For the text-containing cell, return its midpoint in (X, Y) coordinate format. 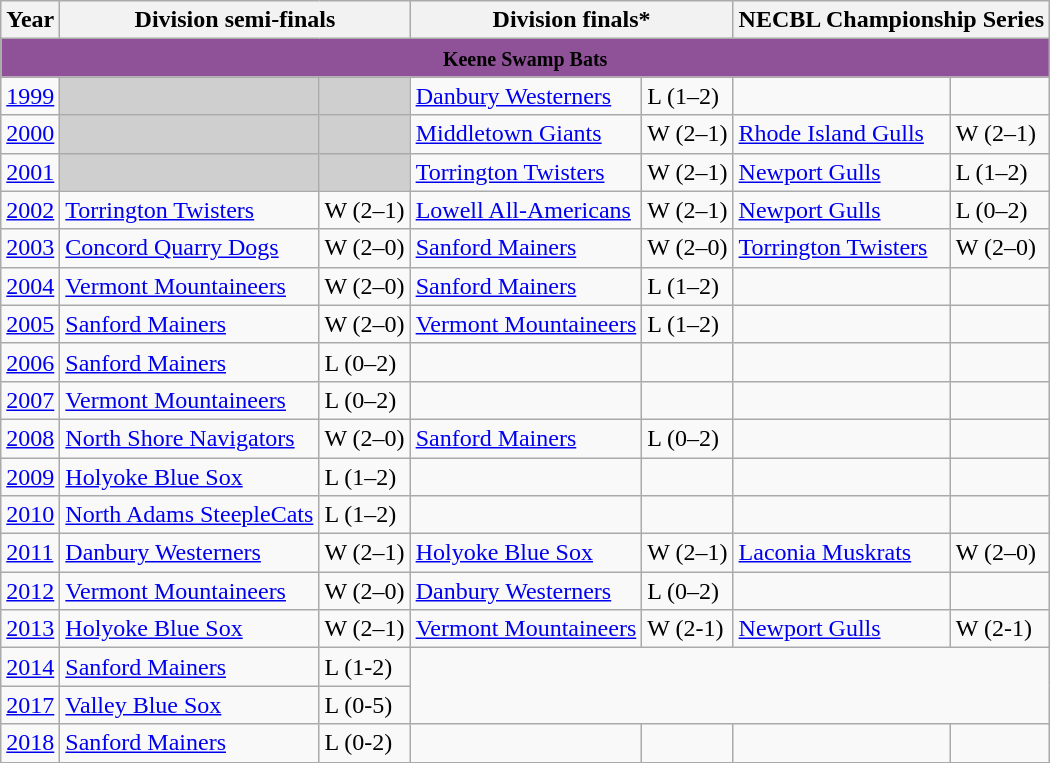
2014 (30, 667)
2001 (30, 172)
2004 (30, 286)
2003 (30, 248)
Rhode Island Gulls (842, 134)
North Shore Navigators (190, 438)
2006 (30, 362)
2013 (30, 629)
L (0-2) (364, 743)
Division semi-finals (235, 20)
2009 (30, 477)
2010 (30, 515)
Lowell All-Americans (526, 210)
2002 (30, 210)
North Adams SteepleCats (190, 515)
2000 (30, 134)
L (0-5) (364, 705)
2008 (30, 438)
2011 (30, 553)
Laconia Muskrats (842, 553)
2007 (30, 400)
2012 (30, 591)
2005 (30, 324)
NECBL Championship Series (891, 20)
Valley Blue Sox (190, 705)
1999 (30, 96)
Keene Swamp Bats (526, 58)
Concord Quarry Dogs (190, 248)
2017 (30, 705)
2018 (30, 743)
Year (30, 20)
L (1-2) (364, 667)
Middletown Giants (526, 134)
Division finals* (572, 20)
